Find where the given text appears and provide that cell's center as (x, y) coordinate. 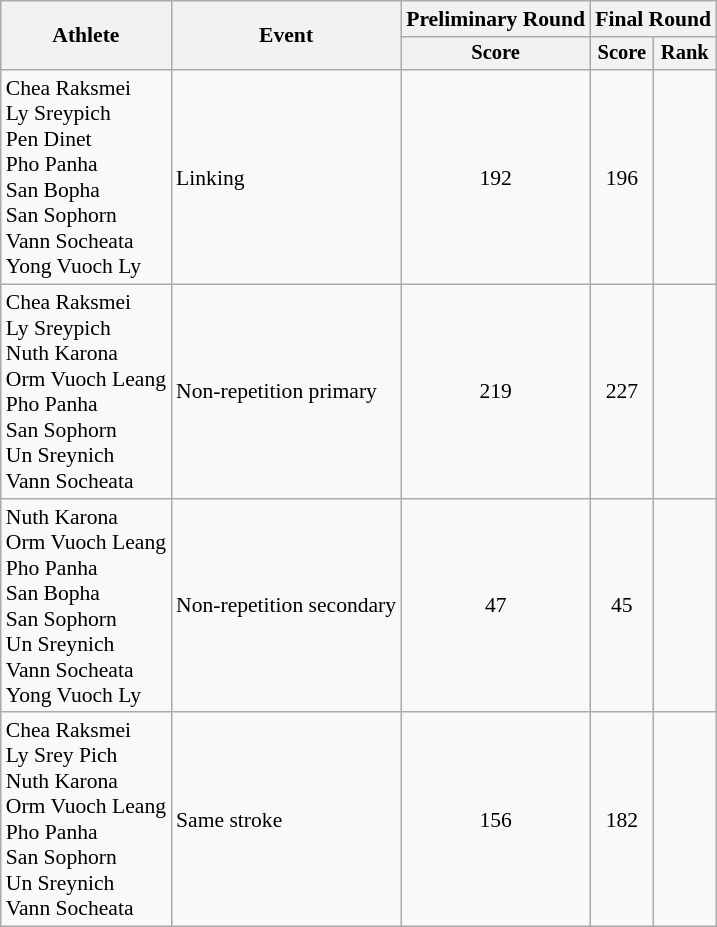
Chea RaksmeiLy SreypichNuth KaronaOrm Vuoch LeangPho PanhaSan Sophorn Un SreynichVann Socheata (86, 392)
Non-repetition secondary (286, 606)
Same stroke (286, 820)
196 (622, 177)
Chea RaksmeiLy SreypichPen DinetPho PanhaSan BophaSan SophornVann SocheataYong Vuoch Ly (86, 177)
Chea RaksmeiLy Srey PichNuth KaronaOrm Vuoch LeangPho PanhaSan SophornUn SreynichVann Socheata (86, 820)
45 (622, 606)
Event (286, 36)
47 (496, 606)
156 (496, 820)
Linking (286, 177)
Rank (686, 54)
Nuth KaronaOrm Vuoch Leang Pho PanhaSan BophaSan SophornUn SreynichVann SocheataYong Vuoch Ly (86, 606)
Non-repetition primary (286, 392)
219 (496, 392)
Preliminary Round (496, 19)
Final Round (653, 19)
182 (622, 820)
Athlete (86, 36)
192 (496, 177)
227 (622, 392)
